Output the (X, Y) coordinate of the center of the cell containing the given text.  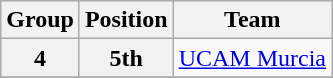
4 (40, 58)
Group (40, 20)
5th (126, 58)
Team (252, 20)
Position (126, 20)
UCAM Murcia (252, 58)
